Output the (x, y) coordinate of the center of the cell containing the given text.  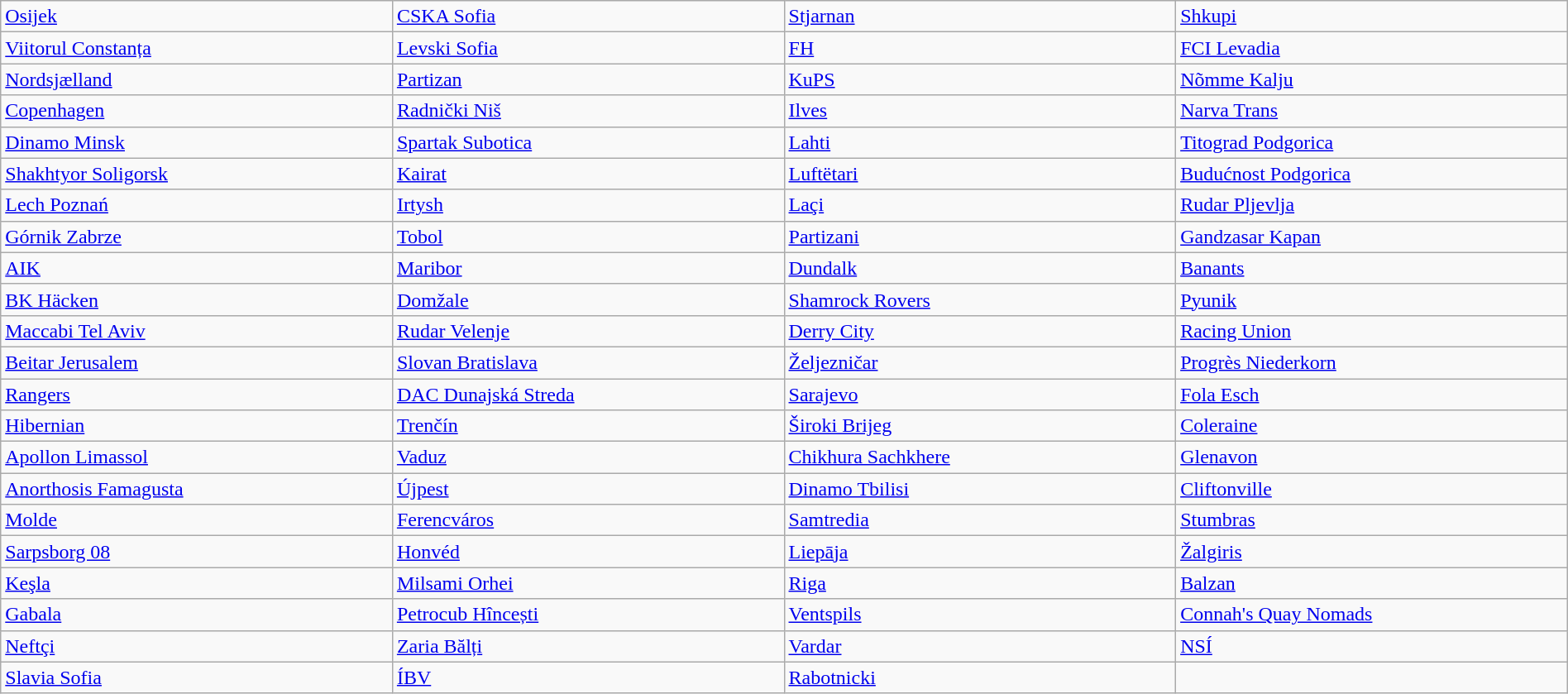
Nordsjælland (197, 79)
Narva Trans (1372, 111)
Partizan (588, 79)
Lahti (980, 142)
Riga (980, 583)
Shamrock Rovers (980, 299)
NSÍ (1372, 646)
BK Häcken (197, 299)
Budućnost Podgorica (1372, 174)
Partizani (980, 237)
Dundalk (980, 268)
Zaria Bălți (588, 646)
Laçi (980, 205)
Rudar Pljevlja (1372, 205)
Kairat (588, 174)
Ilves (980, 111)
Radnički Niš (588, 111)
CSKA Sofia (588, 17)
Újpest (588, 489)
FCI Levadia (1372, 48)
Glenavon (1372, 457)
Neftçi (197, 646)
Nõmme Kalju (1372, 79)
Pyunik (1372, 299)
Stumbras (1372, 520)
Sarajevo (980, 395)
Gabala (197, 615)
Stjarnan (980, 17)
Slavia Sofia (197, 677)
Chikhura Sachkhere (980, 457)
Rabotnicki (980, 677)
AIK (197, 268)
Honvéd (588, 552)
Beitar Jerusalem (197, 362)
Keşla (197, 583)
Cliftonville (1372, 489)
Apollon Limassol (197, 457)
Liepāja (980, 552)
Milsami Orhei (588, 583)
Slovan Bratislava (588, 362)
Maccabi Tel Aviv (197, 331)
Osijek (197, 17)
Molde (197, 520)
Shakhtyor Soligorsk (197, 174)
Trenčín (588, 426)
Rudar Velenje (588, 331)
Hibernian (197, 426)
Žalgiris (1372, 552)
Ferencváros (588, 520)
Vaduz (588, 457)
Anorthosis Famagusta (197, 489)
Connah's Quay Nomads (1372, 615)
Tobol (588, 237)
Sarpsborg 08 (197, 552)
Luftëtari (980, 174)
Copenhagen (197, 111)
Górnik Zabrze (197, 237)
Viitorul Constanța (197, 48)
Shkupi (1372, 17)
Spartak Subotica (588, 142)
DAC Dunajská Streda (588, 395)
Progrès Niederkorn (1372, 362)
Dinamo Tbilisi (980, 489)
Samtredia (980, 520)
Gandzasar Kapan (1372, 237)
Vardar (980, 646)
Rangers (197, 395)
Irtysh (588, 205)
Racing Union (1372, 331)
Maribor (588, 268)
KuPS (980, 79)
Fola Esch (1372, 395)
ÍBV (588, 677)
Ventspils (980, 615)
Lech Poznań (197, 205)
Široki Brijeg (980, 426)
FH (980, 48)
Petrocub Hîncești (588, 615)
Derry City (980, 331)
Balzan (1372, 583)
Željezničar (980, 362)
Coleraine (1372, 426)
Dinamo Minsk (197, 142)
Levski Sofia (588, 48)
Titograd Podgorica (1372, 142)
Banants (1372, 268)
Domžale (588, 299)
